Extract the [X, Y] coordinate from the center of the cell holding the provided text.  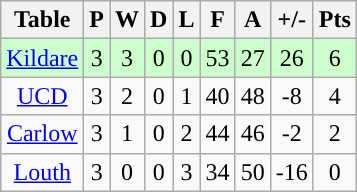
+/- [292, 20]
6 [334, 58]
50 [252, 172]
-16 [292, 172]
Table [42, 20]
L [186, 20]
UCD [42, 96]
-2 [292, 134]
Louth [42, 172]
4 [334, 96]
Kildare [42, 58]
26 [292, 58]
Pts [334, 20]
F [218, 20]
W [128, 20]
P [97, 20]
34 [218, 172]
44 [218, 134]
Carlow [42, 134]
40 [218, 96]
-8 [292, 96]
A [252, 20]
48 [252, 96]
D [159, 20]
46 [252, 134]
27 [252, 58]
53 [218, 58]
